Locate the cell with the specified text and output its (x, y) center coordinate. 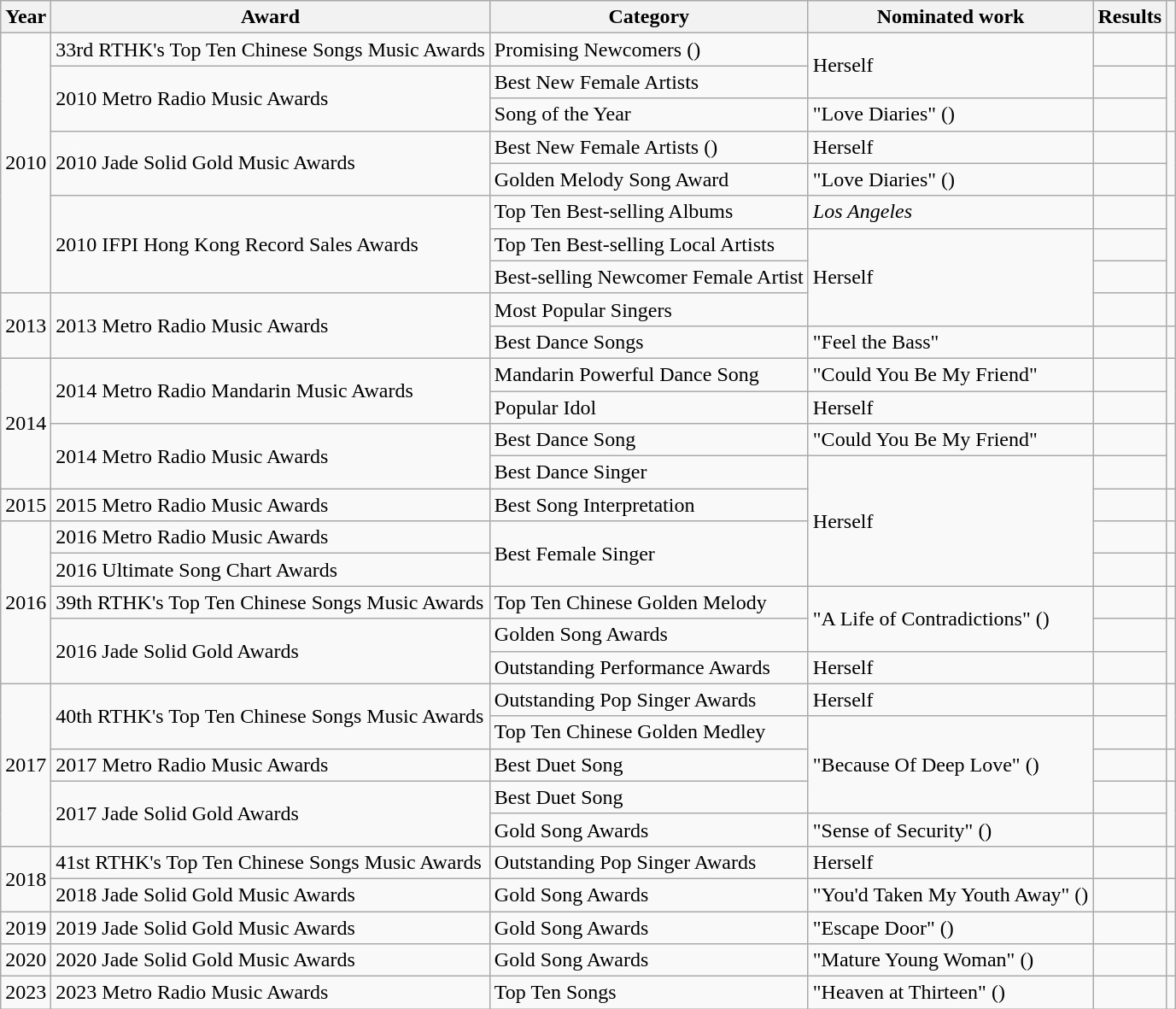
Best New Female Artists () (649, 147)
"Heaven at Thirteen" () (951, 993)
2010 IFPI Hong Kong Record Sales Awards (270, 244)
2020 Jade Solid Gold Music Awards (270, 960)
Top Ten Chinese Golden Melody (649, 602)
33rd RTHK's Top Ten Chinese Songs Music Awards (270, 50)
2016 (26, 602)
"Because Of Deep Love" () (951, 765)
2014 Metro Radio Music Awards (270, 456)
2023 Metro Radio Music Awards (270, 993)
Best Female Singer (649, 554)
2018 (26, 878)
2017 Jade Solid Gold Awards (270, 813)
2017 (26, 765)
2016 Metro Radio Music Awards (270, 537)
Best Dance Song (649, 440)
2010 Metro Radio Music Awards (270, 98)
"You'd Taken My Youth Away" () (951, 895)
39th RTHK's Top Ten Chinese Songs Music Awards (270, 602)
Award (270, 17)
Best Song Interpretation (649, 505)
Golden Melody Song Award (649, 179)
40th RTHK's Top Ten Chinese Songs Music Awards (270, 716)
2016 Ultimate Song Chart Awards (270, 570)
Mandarin Powerful Dance Song (649, 374)
2014 Metro Radio Mandarin Music Awards (270, 390)
Best Dance Songs (649, 342)
Top Ten Chinese Golden Medley (649, 732)
"Escape Door" () (951, 927)
2023 (26, 993)
2014 (26, 423)
Top Ten Best-selling Local Artists (649, 244)
2010 (26, 163)
2015 (26, 505)
2019 Jade Solid Gold Music Awards (270, 927)
2013 (26, 326)
"Feel the Bass" (951, 342)
Best New Female Artists (649, 82)
2013 Metro Radio Music Awards (270, 326)
"A Life of Contradictions" () (951, 619)
"Sense of Security" () (951, 830)
Top Ten Songs (649, 993)
2010 Jade Solid Gold Music Awards (270, 163)
Popular Idol (649, 408)
Outstanding Performance Awards (649, 667)
Promising Newcomers () (649, 50)
2018 Jade Solid Gold Music Awards (270, 895)
2015 Metro Radio Music Awards (270, 505)
2020 (26, 960)
Most Popular Singers (649, 309)
Los Angeles (951, 212)
2016 Jade Solid Gold Awards (270, 651)
Song of the Year (649, 114)
Category (649, 17)
Best-selling Newcomer Female Artist (649, 277)
2017 Metro Radio Music Awards (270, 765)
Top Ten Best-selling Albums (649, 212)
Results (1130, 17)
"Mature Young Woman" () (951, 960)
Nominated work (951, 17)
Year (26, 17)
2019 (26, 927)
Golden Song Awards (649, 635)
Best Dance Singer (649, 472)
41st RTHK's Top Ten Chinese Songs Music Awards (270, 862)
